Identify which cell holds the provided text, then report its [X, Y] central coordinate. 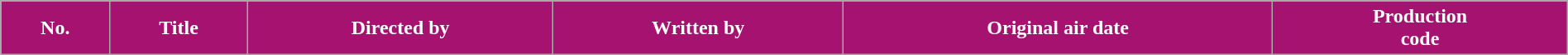
Productioncode [1420, 28]
No. [55, 28]
Original air date [1057, 28]
Title [179, 28]
Directed by [400, 28]
Written by [698, 28]
